Determine the [X, Y] coordinate at the center of the cell enclosing the given text.  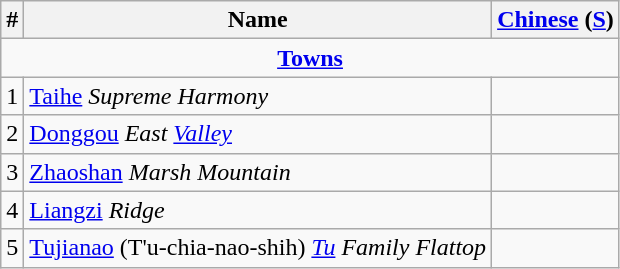
Donggou East Valley [258, 134]
Tujianao (T'u-chia-nao-shih) Tu Family Flattop [258, 248]
1 [12, 96]
Chinese (S) [556, 20]
5 [12, 248]
Towns [310, 58]
Name [258, 20]
Zhaoshan Marsh Mountain [258, 172]
2 [12, 134]
Taihe Supreme Harmony [258, 96]
Liangzi Ridge [258, 210]
# [12, 20]
3 [12, 172]
4 [12, 210]
